Capture the cell that displays the provided text and extract its [X, Y] central coordinate. 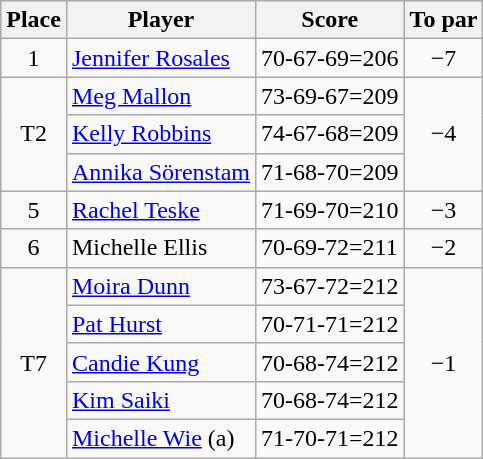
T7 [34, 362]
−3 [444, 210]
Pat Hurst [160, 324]
74-67-68=209 [330, 134]
Jennifer Rosales [160, 58]
To par [444, 20]
70-71-71=212 [330, 324]
70-67-69=206 [330, 58]
Candie Kung [160, 362]
Moira Dunn [160, 286]
Meg Mallon [160, 96]
Score [330, 20]
73-69-67=209 [330, 96]
Kim Saiki [160, 400]
−1 [444, 362]
−4 [444, 134]
71-69-70=210 [330, 210]
6 [34, 248]
Michelle Ellis [160, 248]
Annika Sörenstam [160, 172]
T2 [34, 134]
Player [160, 20]
−7 [444, 58]
71-70-71=212 [330, 438]
Place [34, 20]
1 [34, 58]
−2 [444, 248]
Michelle Wie (a) [160, 438]
Rachel Teske [160, 210]
5 [34, 210]
71-68-70=209 [330, 172]
70-69-72=211 [330, 248]
Kelly Robbins [160, 134]
73-67-72=212 [330, 286]
